Capture the cell that displays the provided text and extract its (X, Y) central coordinate. 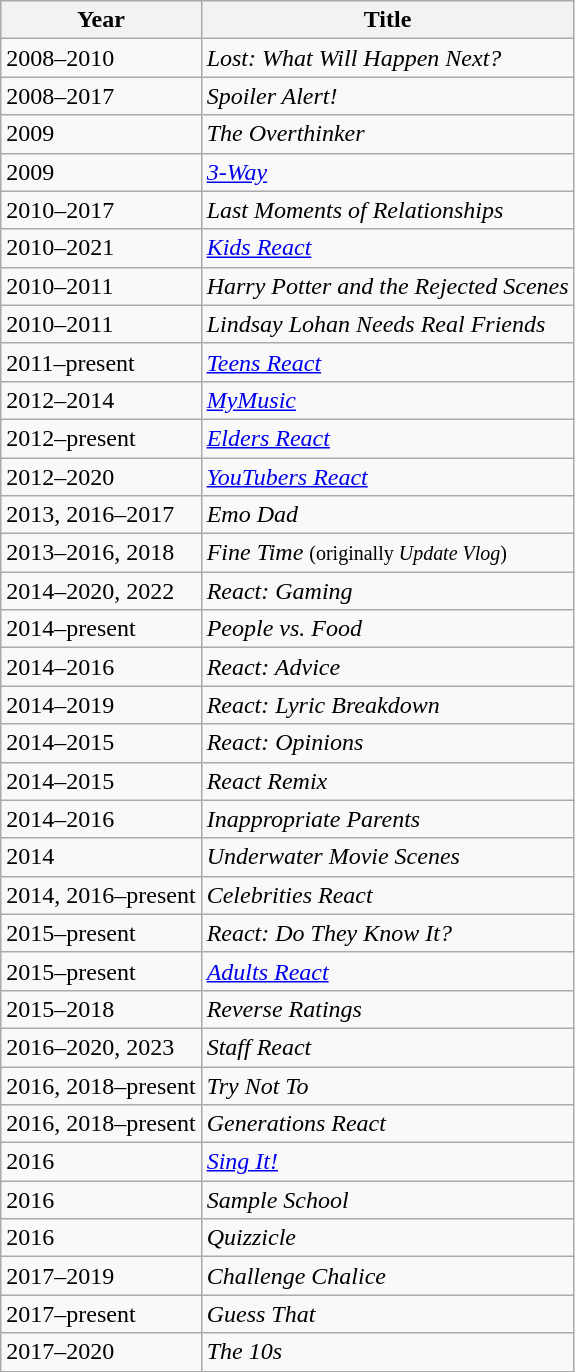
2017–2020 (101, 1352)
Emo Dad (388, 515)
2017–present (101, 1314)
The Overthinker (388, 134)
2016–2020, 2023 (101, 1047)
Inappropriate Parents (388, 819)
Lost: What Will Happen Next? (388, 58)
Reverse Ratings (388, 1009)
Challenge Chalice (388, 1276)
Elders React (388, 438)
Staff React (388, 1047)
Sing It! (388, 1162)
Underwater Movie Scenes (388, 857)
Teens React (388, 362)
2008–2017 (101, 96)
2014 (101, 857)
Title (388, 20)
Generations React (388, 1124)
React: Do They Know It? (388, 933)
The 10s (388, 1352)
2010–2017 (101, 210)
React: Lyric Breakdown (388, 705)
2014–present (101, 629)
Adults React (388, 971)
React: Gaming (388, 591)
2010–2021 (101, 248)
2013, 2016–2017 (101, 515)
React Remix (388, 781)
Fine Time (originally Update Vlog) (388, 553)
2012–2014 (101, 400)
2014–2019 (101, 705)
3-Way (388, 172)
People vs. Food (388, 629)
Last Moments of Relationships (388, 210)
2011–present (101, 362)
Year (101, 20)
2017–2019 (101, 1276)
2015–2018 (101, 1009)
Try Not To (388, 1085)
2013–2016, 2018 (101, 553)
YouTubers React (388, 477)
Spoiler Alert! (388, 96)
2014, 2016–present (101, 895)
Guess That (388, 1314)
2014–2020, 2022 (101, 591)
Kids React (388, 248)
Lindsay Lohan Needs Real Friends (388, 324)
Celebrities React (388, 895)
2008–2010 (101, 58)
React: Advice (388, 667)
MyMusic (388, 400)
Sample School (388, 1200)
2012–2020 (101, 477)
React: Opinions (388, 743)
Harry Potter and the Rejected Scenes (388, 286)
2012–present (101, 438)
Quizzicle (388, 1238)
